Find where the given text appears and provide that cell's center as (x, y) coordinate. 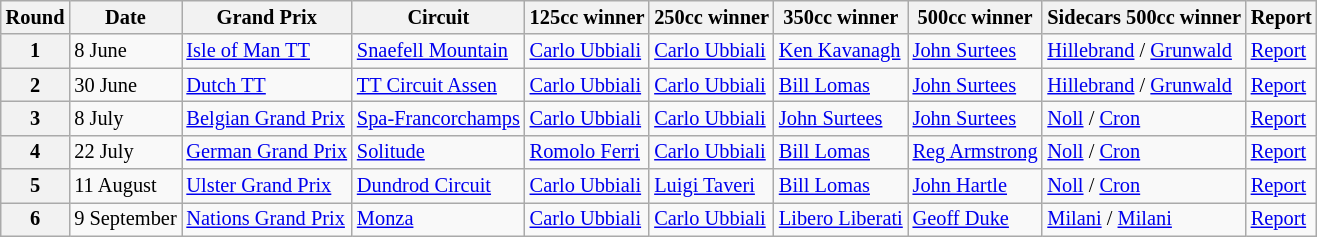
2 (36, 85)
8 July (125, 118)
3 (36, 118)
Geoff Duke (976, 219)
German Grand Prix (267, 152)
TT Circuit Assen (438, 85)
Solitude (438, 152)
6 (36, 219)
5 (36, 186)
Luigi Taveri (712, 186)
Circuit (438, 17)
Romolo Ferri (588, 152)
Libero Liberati (841, 219)
125cc winner (588, 17)
500cc winner (976, 17)
Snaefell Mountain (438, 51)
Grand Prix (267, 17)
30 June (125, 85)
Monza (438, 219)
Dutch TT (267, 85)
John Hartle (976, 186)
Ken Kavanagh (841, 51)
22 July (125, 152)
Nations Grand Prix (267, 219)
8 June (125, 51)
250cc winner (712, 17)
Isle of Man TT (267, 51)
9 September (125, 219)
Sidecars 500cc winner (1144, 17)
Milani / Milani (1144, 219)
Ulster Grand Prix (267, 186)
Date (125, 17)
Spa-Francorchamps (438, 118)
1 (36, 51)
Round (36, 17)
350cc winner (841, 17)
4 (36, 152)
11 August (125, 186)
Reg Armstrong (976, 152)
Belgian Grand Prix (267, 118)
Dundrod Circuit (438, 186)
